Output the [X, Y] coordinate of the center of the cell containing the given text.  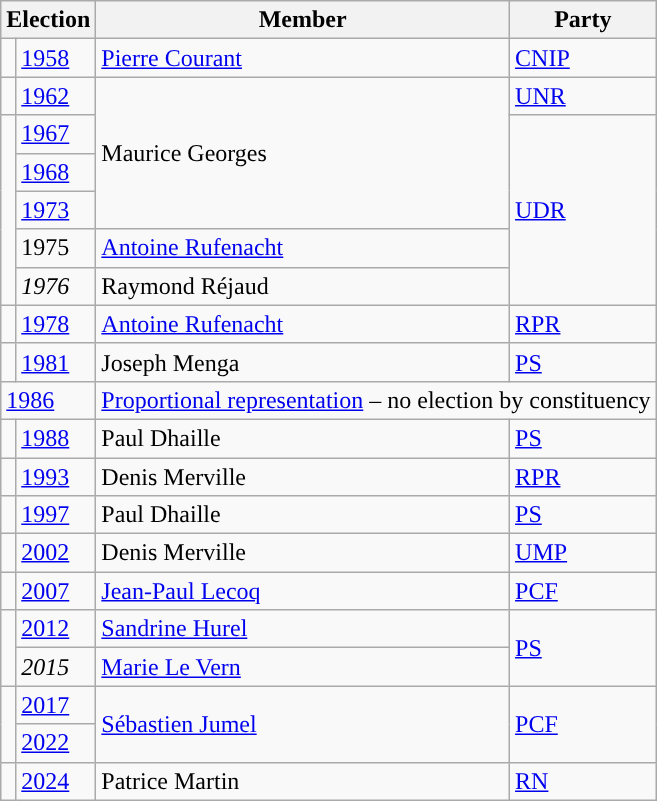
1997 [56, 515]
1988 [56, 438]
1975 [56, 248]
UNR [584, 96]
2022 [56, 743]
1968 [56, 172]
1986 [48, 400]
Sandrine Hurel [303, 629]
Member [303, 20]
2012 [56, 629]
UMP [584, 553]
Election [48, 20]
RN [584, 781]
2017 [56, 705]
Maurice Georges [303, 153]
Joseph Menga [303, 362]
Party [584, 20]
Proportional representation – no election by constituency [376, 400]
Raymond Réjaud [303, 286]
1978 [56, 324]
2024 [56, 781]
Marie Le Vern [303, 667]
UDR [584, 210]
2015 [56, 667]
1976 [56, 286]
Patrice Martin [303, 781]
Sébastien Jumel [303, 724]
Pierre Courant [303, 58]
1958 [56, 58]
1981 [56, 362]
CNIP [584, 58]
1973 [56, 210]
1962 [56, 96]
2007 [56, 591]
2002 [56, 553]
1993 [56, 477]
Jean-Paul Lecoq [303, 591]
1967 [56, 134]
